Locate the cell with the specified text and output its (X, Y) center coordinate. 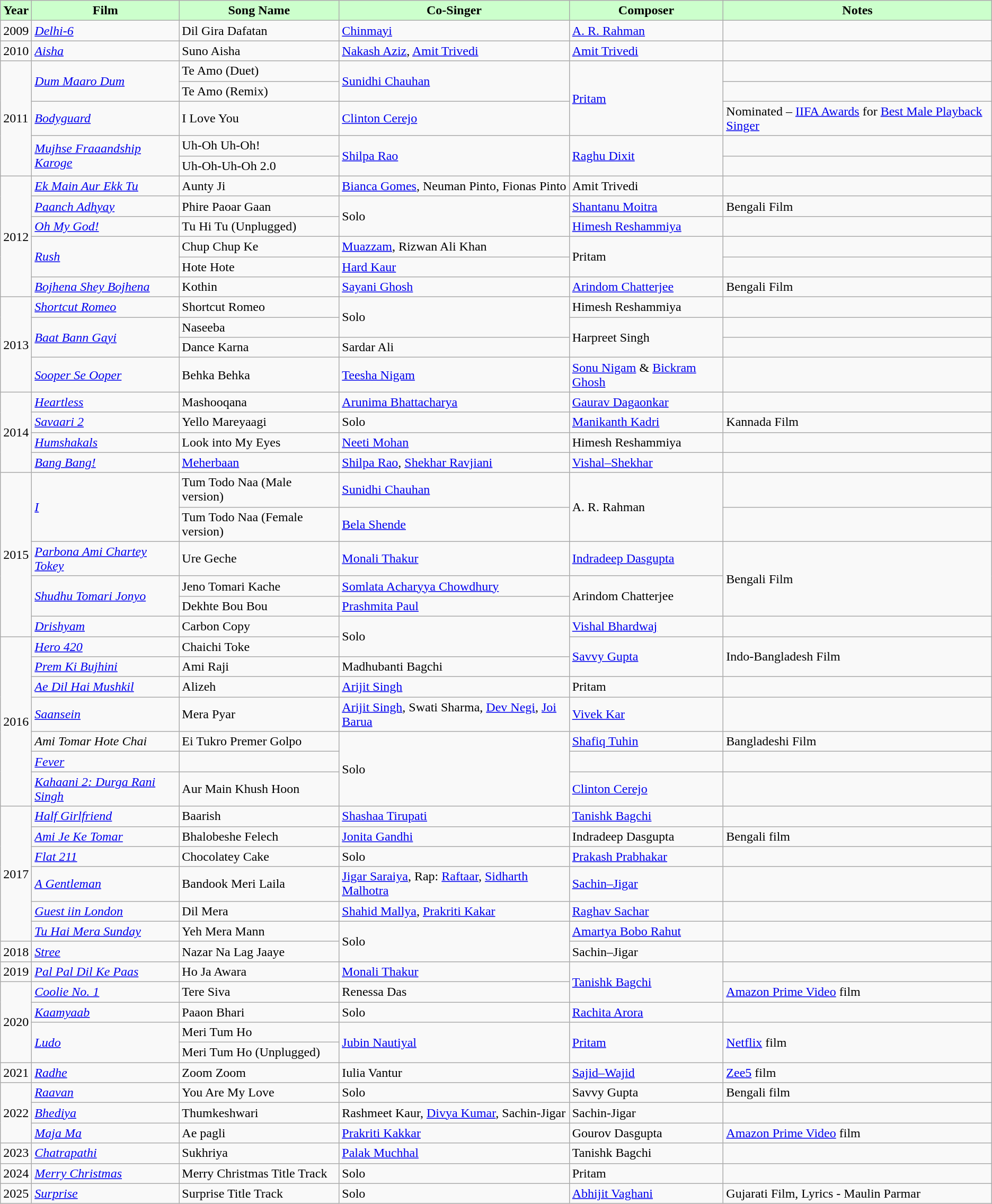
Phire Paoar Gaan (259, 206)
Ami Je Ke Tomar (105, 836)
2022 (16, 1113)
Zee5 film (857, 1073)
Bianca Gomes, Neuman Pinto, Fionas Pinto (454, 186)
Saansein (105, 714)
Gujarati Film, Lyrics - Maulin Parmar (857, 1193)
Parbona Ami Chartey Tokey (105, 558)
Tum Todo Naa (Female version) (259, 524)
Zoom Zoom (259, 1073)
Shahid Mallya, Prakriti Kakar (454, 911)
Drishyam (105, 626)
Raghu Dixit (646, 156)
Muazzam, Rizwan Ali Khan (454, 246)
Jigar Saraiya, Rap: Raftaar, Sidharth Malhotra (454, 884)
Ure Geche (259, 558)
Gourov Dasgupta (646, 1133)
Amartya Bobo Rahut (646, 931)
Sooper Se Ooper (105, 375)
Composer (646, 11)
Humshakals (105, 442)
I Love You (259, 119)
2019 (16, 971)
2021 (16, 1073)
Renessa Das (454, 992)
Sajid–Wajid (646, 1073)
Bela Shende (454, 524)
Rachita Arora (646, 1012)
Baarish (259, 816)
I (105, 507)
Maja Ma (105, 1133)
Surprise (105, 1193)
Jubin Nautiyal (454, 1042)
Ae Dil Hai Mushkil (105, 687)
Kaamyaab (105, 1012)
Alizeh (259, 687)
Shantanu Moitra (646, 206)
Bodyguard (105, 119)
Arijit Singh (454, 687)
Teesha Nigam (454, 375)
Delhi-6 (105, 31)
Madhubanti Bagchi (454, 667)
2020 (16, 1022)
Nakash Aziz, Amit Trivedi (454, 51)
Coolie No. 1 (105, 992)
Ami Tomar Hote Chai (105, 742)
Bhediya (105, 1113)
Hote Hote (259, 266)
Hero 420 (105, 647)
Thumkeshwari (259, 1113)
Shilpa Rao (454, 156)
Sayani Ghosh (454, 287)
Chatrapathi (105, 1153)
Chocolatey Cake (259, 857)
Mashooqana (259, 402)
Raghav Sachar (646, 911)
Stree (105, 951)
Merry Christmas (105, 1173)
Naseeba (259, 327)
Sukhriya (259, 1153)
Uh-Oh Uh-Oh! (259, 146)
Shafiq Tuhin (646, 742)
Suno Aisha (259, 51)
Te Amo (Remix) (259, 91)
Ek Main Aur Ekk Tu (105, 186)
Netflix film (857, 1042)
Harpreet Singh (646, 337)
Mera Pyar (259, 714)
Aunty Ji (259, 186)
Look into My Eyes (259, 442)
Raavan (105, 1093)
Dum Maaro Dum (105, 81)
Baat Bann Gayi (105, 337)
Shilpa Rao, Shekhar Ravjiani (454, 462)
Year (16, 11)
Jeno Tomari Kache (259, 586)
Dekhte Bou Bou (259, 606)
Tere Siva (259, 992)
Ludo (105, 1042)
Ho Ja Awara (259, 971)
2018 (16, 951)
Surprise Title Track (259, 1193)
Prakash Prabhakar (646, 857)
2013 (16, 344)
Flat 211 (105, 857)
Dil Mera (259, 911)
Sonu Nigam & Bickram Ghosh (646, 375)
Kahaani 2: Durga Rani Singh (105, 789)
Uh-Oh-Uh-Oh 2.0 (259, 166)
Bandook Meri Laila (259, 884)
Ami Raji (259, 667)
Sardar Ali (454, 347)
Bang Bang! (105, 462)
Ei Tukro Premer Golpo (259, 742)
Somlata Acharyya Chowdhury (454, 586)
Guest iin London (105, 911)
Te Amo (Duet) (259, 71)
2024 (16, 1173)
Behka Behka (259, 375)
Tu Hi Tu (Unplugged) (259, 226)
Co-Singer (454, 11)
2012 (16, 236)
Aur Main Khush Hoon (259, 789)
Heartless (105, 402)
Dance Karna (259, 347)
2023 (16, 1153)
2011 (16, 119)
2010 (16, 51)
Fever (105, 762)
Radhe (105, 1073)
Notes (857, 11)
Ae pagli (259, 1133)
Yeh Mera Mann (259, 931)
Abhijit Vaghani (646, 1193)
Arijit Singh, Swati Sharma, Dev Negi, Joi Barua (454, 714)
Tum Todo Naa (Male version) (259, 489)
Shashaa Tirupati (454, 816)
Indo-Bangladesh Film (857, 657)
Song Name (259, 11)
Sachin-Jigar (646, 1113)
Meherbaan (259, 462)
Nominated – IIFA Awards for Best Male Playback Singer (857, 119)
2009 (16, 31)
Kannada Film (857, 422)
Rush (105, 256)
Prem Ki Bujhini (105, 667)
Nazar Na Lag Jaaye (259, 951)
Bangladeshi Film (857, 742)
Jonita Gandhi (454, 836)
Oh My God! (105, 226)
Vivek Kar (646, 714)
Kothin (259, 287)
Tu Hai Mera Sunday (105, 931)
Shudhu Tomari Jonyo (105, 596)
Iulia Vantur (454, 1073)
Rashmeet Kaur, Divya Kumar, Sachin-Jigar (454, 1113)
Chup Chup Ke (259, 246)
Gaurav Dagaonkar (646, 402)
Savaari 2 (105, 422)
Dil Gira Dafatan (259, 31)
Aisha (105, 51)
2015 (16, 554)
Arunima Bhattacharya (454, 402)
Palak Muchhal (454, 1153)
Hard Kaur (454, 266)
You Are My Love (259, 1093)
Yello Mareyaagi (259, 422)
Paaon Bhari (259, 1012)
2025 (16, 1193)
2017 (16, 874)
Mujhse Fraaandship Karoge (105, 156)
Meri Tum Ho (259, 1032)
Manikanth Kadri (646, 422)
Neeti Mohan (454, 442)
Half Girlfriend (105, 816)
Meri Tum Ho (Unplugged) (259, 1053)
A Gentleman (105, 884)
Bojhena Shey Bojhena (105, 287)
Pal Pal Dil Ke Paas (105, 971)
Prashmita Paul (454, 606)
Chinmayi (454, 31)
Carbon Copy (259, 626)
Vishal Bhardwaj (646, 626)
Paanch Adhyay (105, 206)
Merry Christmas Title Track (259, 1173)
2016 (16, 721)
Film (105, 11)
2014 (16, 432)
Vishal–Shekhar (646, 462)
Bhalobeshe Felech (259, 836)
Prakriti Kakkar (454, 1133)
Chaichi Toke (259, 647)
